Extract the [x, y] coordinate from the center of the cell holding the provided text.  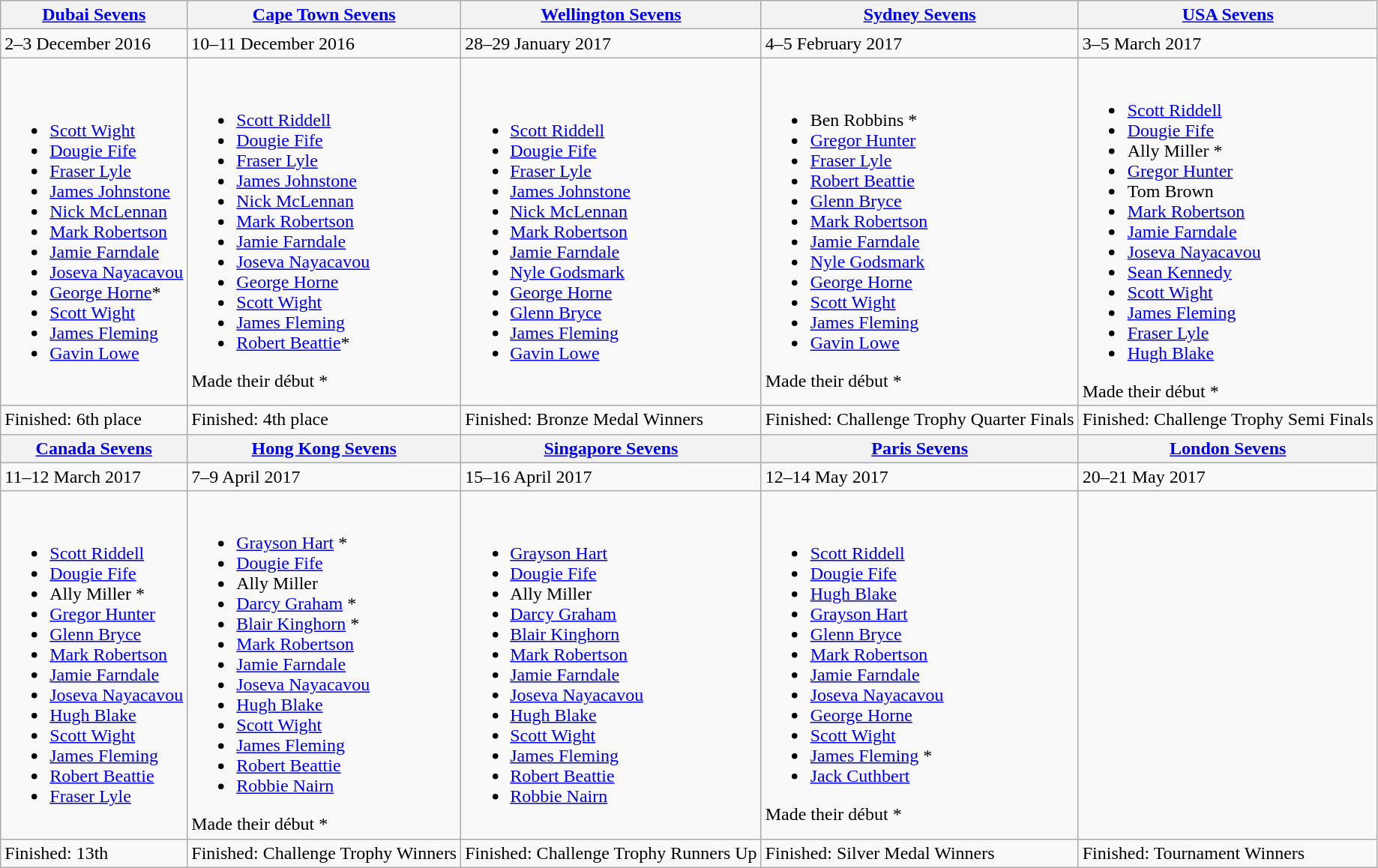
Finished: Challenge Trophy Winners [324, 853]
Finished: 13th [94, 853]
11–12 March 2017 [94, 477]
12–14 May 2017 [919, 477]
2–3 December 2016 [94, 43]
London Sevens [1228, 448]
Canada Sevens [94, 448]
7–9 April 2017 [324, 477]
Hong Kong Sevens [324, 448]
Finished: Bronze Medal Winners [611, 420]
Finished: Silver Medal Winners [919, 853]
28–29 January 2017 [611, 43]
Finished: Challenge Trophy Quarter Finals [919, 420]
Wellington Sevens [611, 15]
Finished: Challenge Trophy Semi Finals [1228, 420]
Finished: 4th place [324, 420]
Finished: Challenge Trophy Runners Up [611, 853]
20–21 May 2017 [1228, 477]
Cape Town Sevens [324, 15]
Paris Sevens [919, 448]
Finished: 6th place [94, 420]
Sydney Sevens [919, 15]
10–11 December 2016 [324, 43]
3–5 March 2017 [1228, 43]
USA Sevens [1228, 15]
Dubai Sevens [94, 15]
4–5 February 2017 [919, 43]
15–16 April 2017 [611, 477]
Finished: Tournament Winners [1228, 853]
Singapore Sevens [611, 448]
